Find where the given text appears and provide that cell's center as (X, Y) coordinate. 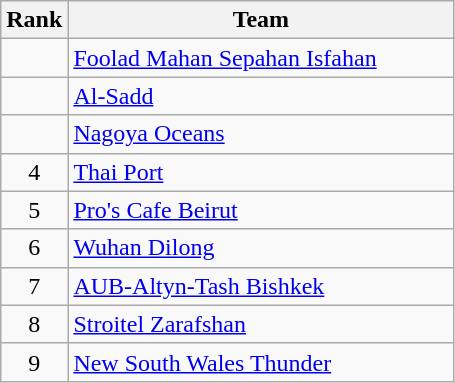
4 (34, 172)
Wuhan Dilong (261, 248)
AUB-Altyn-Tash Bishkek (261, 286)
Nagoya Oceans (261, 134)
Team (261, 20)
Thai Port (261, 172)
Al-Sadd (261, 96)
8 (34, 324)
6 (34, 248)
Rank (34, 20)
Foolad Mahan Sepahan Isfahan (261, 58)
New South Wales Thunder (261, 362)
Stroitel Zarafshan (261, 324)
5 (34, 210)
9 (34, 362)
7 (34, 286)
Pro's Cafe Beirut (261, 210)
